Return [x, y] of the center of cell containing provided text 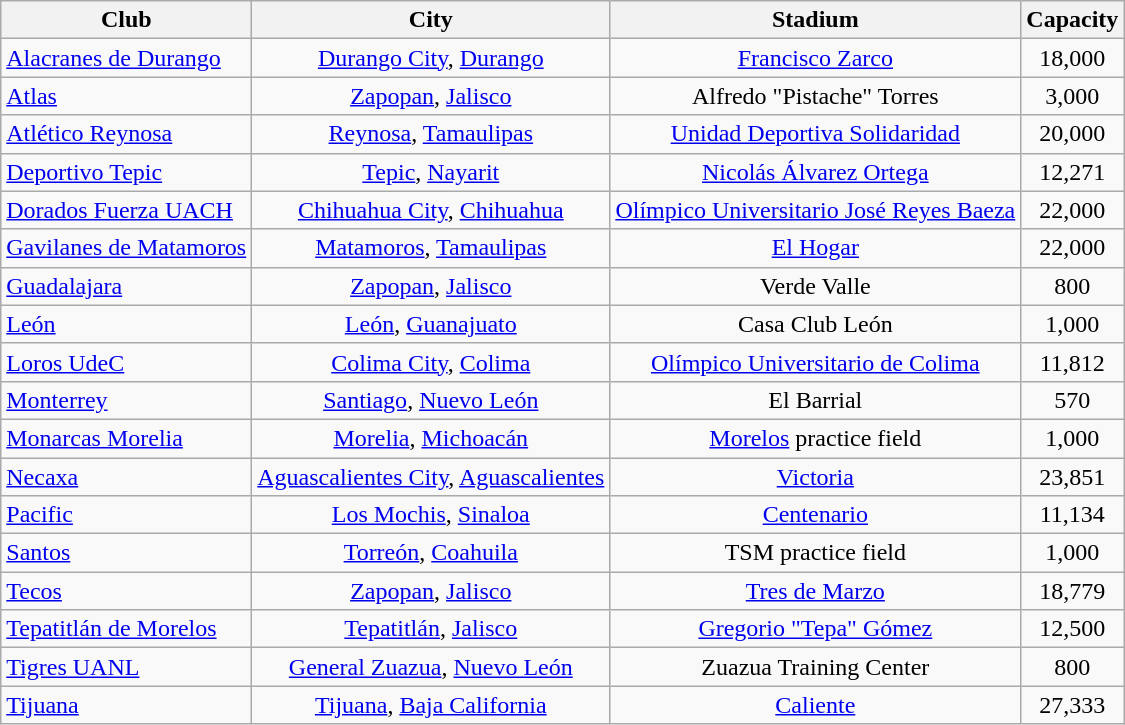
Gavilanes de Matamoros [126, 248]
12,500 [1072, 629]
11,812 [1072, 362]
City [431, 20]
18,779 [1072, 591]
Tijuana [126, 705]
570 [1072, 400]
Alacranes de Durango [126, 58]
Tigres UANL [126, 667]
Francisco Zarco [816, 58]
TSM practice field [816, 553]
Tijuana, Baja California [431, 705]
Tecos [126, 591]
Victoria [816, 477]
3,000 [1072, 96]
Guadalajara [126, 286]
Los Mochis, Sinaloa [431, 515]
Tres de Marzo [816, 591]
Chihuahua City, Chihuahua [431, 210]
Atlas [126, 96]
Durango City, Durango [431, 58]
El Barrial [816, 400]
Matamoros, Tamaulipas [431, 248]
Tepic, Nayarit [431, 172]
Atlético Reynosa [126, 134]
11,134 [1072, 515]
Tepatitlán de Morelos [126, 629]
23,851 [1072, 477]
Centenario [816, 515]
20,000 [1072, 134]
Santos [126, 553]
Stadium [816, 20]
Unidad Deportiva Solidaridad [816, 134]
Deportivo Tepic [126, 172]
27,333 [1072, 705]
Morelia, Michoacán [431, 438]
General Zuazua, Nuevo León [431, 667]
18,000 [1072, 58]
León [126, 324]
Gregorio "Tepa" Gómez [816, 629]
Aguascalientes City, Aguascalientes [431, 477]
Colima City, Colima [431, 362]
12,271 [1072, 172]
Pacific [126, 515]
Santiago, Nuevo León [431, 400]
Loros UdeC [126, 362]
Caliente [816, 705]
León, Guanajuato [431, 324]
El Hogar [816, 248]
Nicolás Álvarez Ortega [816, 172]
Torreón, Coahuila [431, 553]
Olímpico Universitario José Reyes Baeza [816, 210]
Morelos practice field [816, 438]
Monarcas Morelia [126, 438]
Reynosa, Tamaulipas [431, 134]
Verde Valle [816, 286]
Casa Club León [816, 324]
Zuazua Training Center [816, 667]
Necaxa [126, 477]
Olímpico Universitario de Colima [816, 362]
Capacity [1072, 20]
Club [126, 20]
Dorados Fuerza UACH [126, 210]
Alfredo "Pistache" Torres [816, 96]
Tepatitlán, Jalisco [431, 629]
Monterrey [126, 400]
